Return the (X, Y) coordinate for the center point of the cell that contains the specified text.  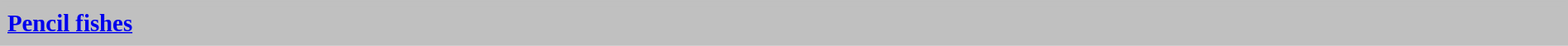
Pencil fishes (784, 23)
